Return the (x, y) coordinate for the center point of the cell that contains the specified text.  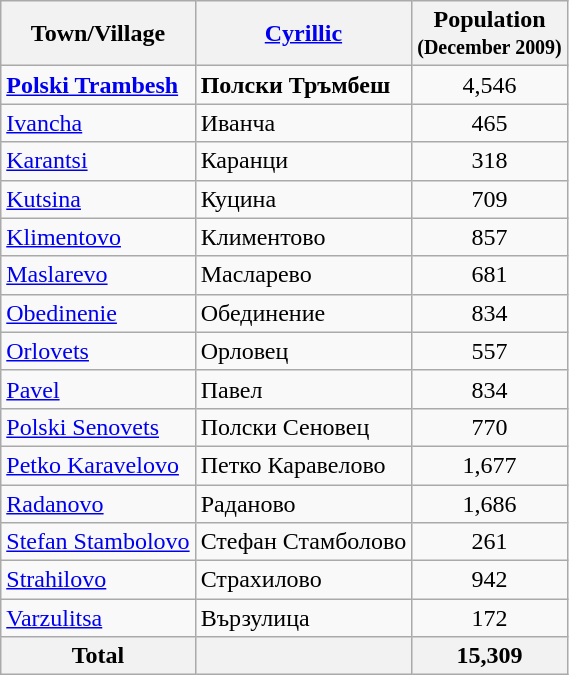
Karantsi (98, 161)
Strahilovo (98, 580)
1,677 (490, 465)
Radanovo (98, 503)
Стефан Стамболово (304, 542)
Polski Senovets (98, 427)
Stefan Stambolovo (98, 542)
Петко Каравелово (304, 465)
Орловец (304, 351)
Obedinenie (98, 313)
Куцина (304, 199)
Total (98, 656)
Раданово (304, 503)
4,546 (490, 85)
Varzulitsa (98, 618)
Polski Trambesh (98, 85)
Population(December 2009) (490, 34)
318 (490, 161)
15,309 (490, 656)
770 (490, 427)
709 (490, 199)
Вързулица (304, 618)
557 (490, 351)
Klimentovo (98, 237)
Petko Karavelovo (98, 465)
261 (490, 542)
Kutsina (98, 199)
Павел (304, 389)
465 (490, 123)
Климентово (304, 237)
681 (490, 275)
857 (490, 237)
Orlovets (98, 351)
Иванча (304, 123)
Town/Village (98, 34)
172 (490, 618)
942 (490, 580)
Обединение (304, 313)
Maslarevo (98, 275)
Полски Тръмбеш (304, 85)
Cyrillic (304, 34)
Pavel (98, 389)
Ivancha (98, 123)
Масларево (304, 275)
Полски Сеновец (304, 427)
Страхилово (304, 580)
1,686 (490, 503)
Каранци (304, 161)
